Find where the given text appears and provide that cell's center as (x, y) coordinate. 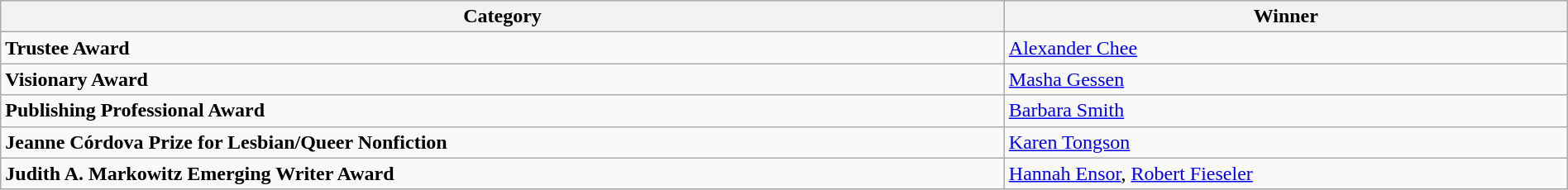
Alexander Chee (1285, 48)
Hannah Ensor, Robert Fieseler (1285, 173)
Barbara Smith (1285, 111)
Jeanne Córdova Prize for Lesbian/Queer Nonfiction (503, 142)
Publishing Professional Award (503, 111)
Masha Gessen (1285, 79)
Judith A. Markowitz Emerging Writer Award (503, 173)
Winner (1285, 17)
Visionary Award (503, 79)
Karen Tongson (1285, 142)
Category (503, 17)
Trustee Award (503, 48)
